Determine the [x, y] coordinate at the center of the cell enclosing the given text.  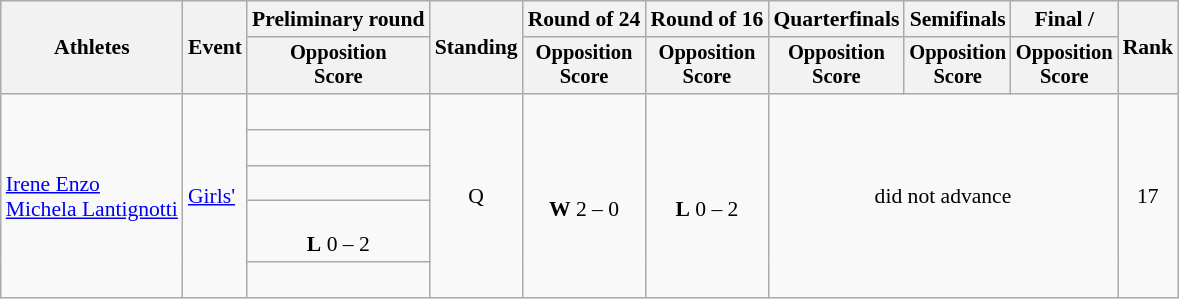
Preliminary round [338, 19]
Round of 24 [584, 19]
Semifinals [958, 19]
Event [215, 48]
Final / [1064, 19]
Girls' [215, 196]
Rank [1148, 48]
Quarterfinals [836, 19]
did not advance [942, 196]
Round of 16 [706, 19]
Q [476, 196]
17 [1148, 196]
W 2 – 0 [584, 196]
Athletes [92, 48]
Standing [476, 48]
Irene EnzoMichela Lantignotti [92, 196]
